Return the [X, Y] coordinate for the center point of the cell that contains the specified text.  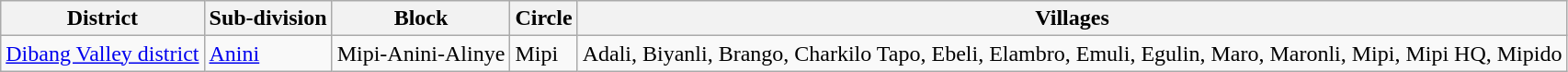
District [103, 18]
Mipi-Anini-Alinye [421, 54]
Dibang Valley district [103, 54]
Adali, Biyanli, Brango, Charkilo Tapo, Ebeli, Elambro, Emuli, Egulin, Maro, Maronli, Mipi, Mipi HQ, Mipido [1072, 54]
Villages [1072, 18]
Block [421, 18]
Mipi [544, 54]
Anini [268, 54]
Circle [544, 18]
Sub-division [268, 18]
